Locate the cell with the specified text and output its [X, Y] center coordinate. 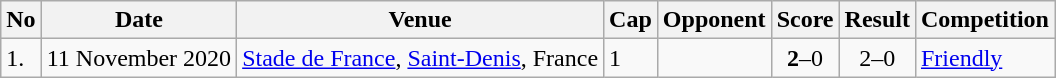
No [21, 20]
11 November 2020 [138, 58]
Cap [631, 20]
Competition [984, 20]
Score [805, 20]
Opponent [714, 20]
Friendly [984, 58]
Date [138, 20]
Venue [420, 20]
1 [631, 58]
Stade de France, Saint-Denis, France [420, 58]
1. [21, 58]
Result [877, 20]
